Detect which cell encompasses the target text, then output its [x, y] center coordinate. 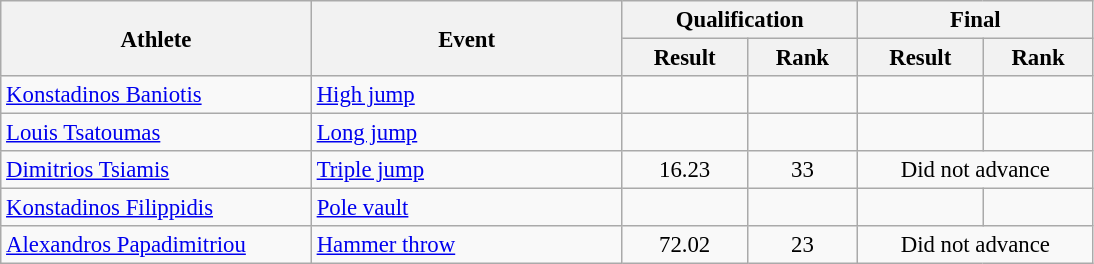
Athlete [156, 38]
Konstadinos Baniotis [156, 95]
Hammer throw [466, 245]
16.23 [684, 170]
72.02 [684, 245]
Dimitrios Tsiamis [156, 170]
Final [976, 20]
Konstadinos Filippidis [156, 208]
Long jump [466, 133]
Pole vault [466, 208]
33 [802, 170]
Qualification [740, 20]
Triple jump [466, 170]
23 [802, 245]
High jump [466, 95]
Louis Tsatoumas [156, 133]
Event [466, 38]
Alexandros Papadimitriou [156, 245]
